Locate the cell with the specified text and output its (X, Y) center coordinate. 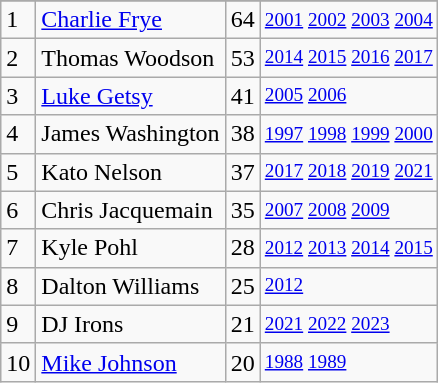
5 (18, 172)
1988 1989 (348, 362)
9 (18, 324)
Mike Johnson (130, 362)
10 (18, 362)
25 (242, 286)
2005 2006 (348, 96)
DJ Irons (130, 324)
2001 2002 2003 2004 (348, 20)
35 (242, 210)
2014 2015 2016 2017 (348, 58)
Luke Getsy (130, 96)
Kato Nelson (130, 172)
41 (242, 96)
1 (18, 20)
6 (18, 210)
4 (18, 134)
2021 2022 2023 (348, 324)
20 (242, 362)
James Washington (130, 134)
Kyle Pohl (130, 248)
28 (242, 248)
Charlie Frye (130, 20)
37 (242, 172)
2007 2008 2009 (348, 210)
2012 (348, 286)
2 (18, 58)
21 (242, 324)
53 (242, 58)
64 (242, 20)
7 (18, 248)
3 (18, 96)
2012 2013 2014 2015 (348, 248)
Dalton Williams (130, 286)
Chris Jacquemain (130, 210)
38 (242, 134)
Thomas Woodson (130, 58)
8 (18, 286)
2017 2018 2019 2021 (348, 172)
1997 1998 1999 2000 (348, 134)
